From the cell containing the given text, extract its center point as (X, Y) coordinate. 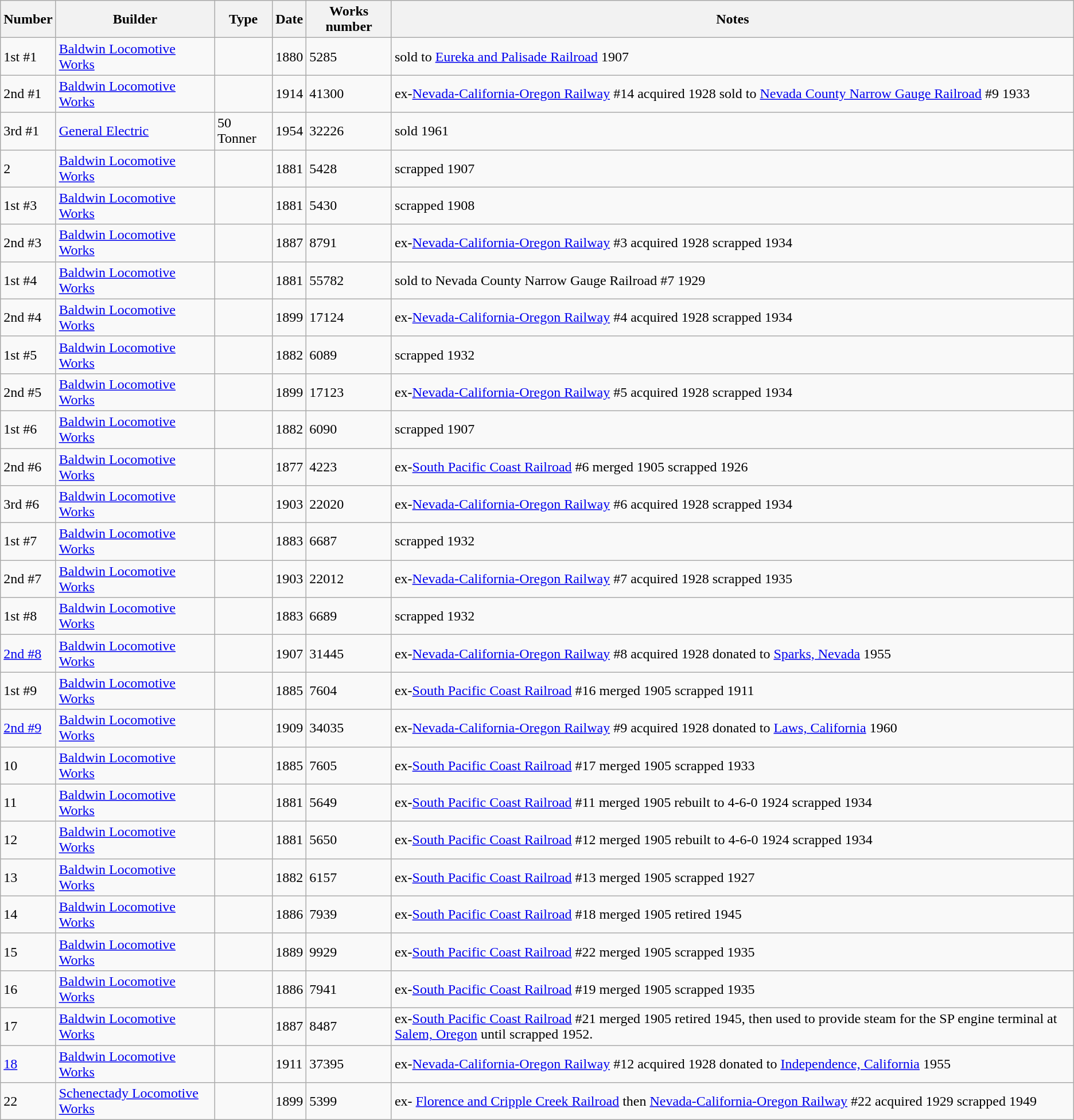
ex-Nevada-California-Oregon Railway #4 acquired 1928 scrapped 1934 (732, 318)
Number (28, 19)
1st #6 (28, 429)
1st #8 (28, 616)
6689 (349, 616)
1st #1 (28, 56)
2nd #9 (28, 728)
ex-South Pacific Coast Railroad #18 merged 1905 retired 1945 (732, 914)
1st #3 (28, 205)
2nd #7 (28, 579)
ex-South Pacific Coast Railroad #12 merged 1905 rebuilt to 4-6-0 1924 scrapped 1934 (732, 840)
6090 (349, 429)
5650 (349, 840)
ex- Florence and Cripple Creek Railroad then Nevada-California-Oregon Railway #22 acquired 1929 scrapped 1949 (732, 1101)
sold to Eureka and Palisade Railroad 1907 (732, 56)
5399 (349, 1101)
1877 (289, 467)
7939 (349, 914)
1st #5 (28, 354)
sold 1961 (732, 131)
10 (28, 765)
1907 (289, 654)
3rd #1 (28, 131)
22020 (349, 505)
ex-Nevada-California-Oregon Railway #7 acquired 1928 scrapped 1935 (732, 579)
55782 (349, 280)
12 (28, 840)
ex-South Pacific Coast Railroad #11 merged 1905 rebuilt to 4-6-0 1924 scrapped 1934 (732, 803)
Notes (732, 19)
Date (289, 19)
4223 (349, 467)
1st #7 (28, 541)
8487 (349, 1027)
sold to Nevada County Narrow Gauge Railroad #7 1929 (732, 280)
15 (28, 952)
2nd #8 (28, 654)
ex-South Pacific Coast Railroad #22 merged 1905 scrapped 1935 (732, 952)
ex-Nevada-California-Oregon Railway #14 acquired 1928 sold to Nevada County Narrow Gauge Railroad #9 1933 (732, 94)
3rd #6 (28, 505)
5428 (349, 169)
General Electric (135, 131)
1st #4 (28, 280)
6089 (349, 354)
32226 (349, 131)
1911 (289, 1063)
13 (28, 877)
ex-South Pacific Coast Railroad #6 merged 1905 scrapped 1926 (732, 467)
7604 (349, 690)
1954 (289, 131)
scrapped 1908 (732, 205)
31445 (349, 654)
1st #9 (28, 690)
14 (28, 914)
2nd #6 (28, 467)
ex-South Pacific Coast Railroad #13 merged 1905 scrapped 1927 (732, 877)
11 (28, 803)
Schenectady Locomotive Works (135, 1101)
ex-Nevada-California-Oregon Railway #6 acquired 1928 scrapped 1934 (732, 505)
ex-Nevada-California-Oregon Railway #12 acquired 1928 donated to Independence, California 1955 (732, 1063)
41300 (349, 94)
ex-South Pacific Coast Railroad #16 merged 1905 scrapped 1911 (732, 690)
17124 (349, 318)
6687 (349, 541)
37395 (349, 1063)
18 (28, 1063)
1914 (289, 94)
2 (28, 169)
7605 (349, 765)
2nd #1 (28, 94)
16 (28, 989)
ex-South Pacific Coast Railroad #19 merged 1905 scrapped 1935 (732, 989)
9929 (349, 952)
50 Tonner (243, 131)
ex-Nevada-California-Oregon Railway #5 acquired 1928 scrapped 1934 (732, 392)
5430 (349, 205)
17123 (349, 392)
ex-South Pacific Coast Railroad #17 merged 1905 scrapped 1933 (732, 765)
Works number (349, 19)
7941 (349, 989)
6157 (349, 877)
5285 (349, 56)
ex-Nevada-California-Oregon Railway #8 acquired 1928 donated to Sparks, Nevada 1955 (732, 654)
17 (28, 1027)
2nd #5 (28, 392)
2nd #4 (28, 318)
2nd #3 (28, 243)
ex-Nevada-California-Oregon Railway #3 acquired 1928 scrapped 1934 (732, 243)
Type (243, 19)
1880 (289, 56)
34035 (349, 728)
1889 (289, 952)
1909 (289, 728)
22012 (349, 579)
Builder (135, 19)
ex-Nevada-California-Oregon Railway #9 acquired 1928 donated to Laws, California 1960 (732, 728)
5649 (349, 803)
22 (28, 1101)
8791 (349, 243)
